Return the (x, y) coordinate for the center point of the cell that contains the specified text.  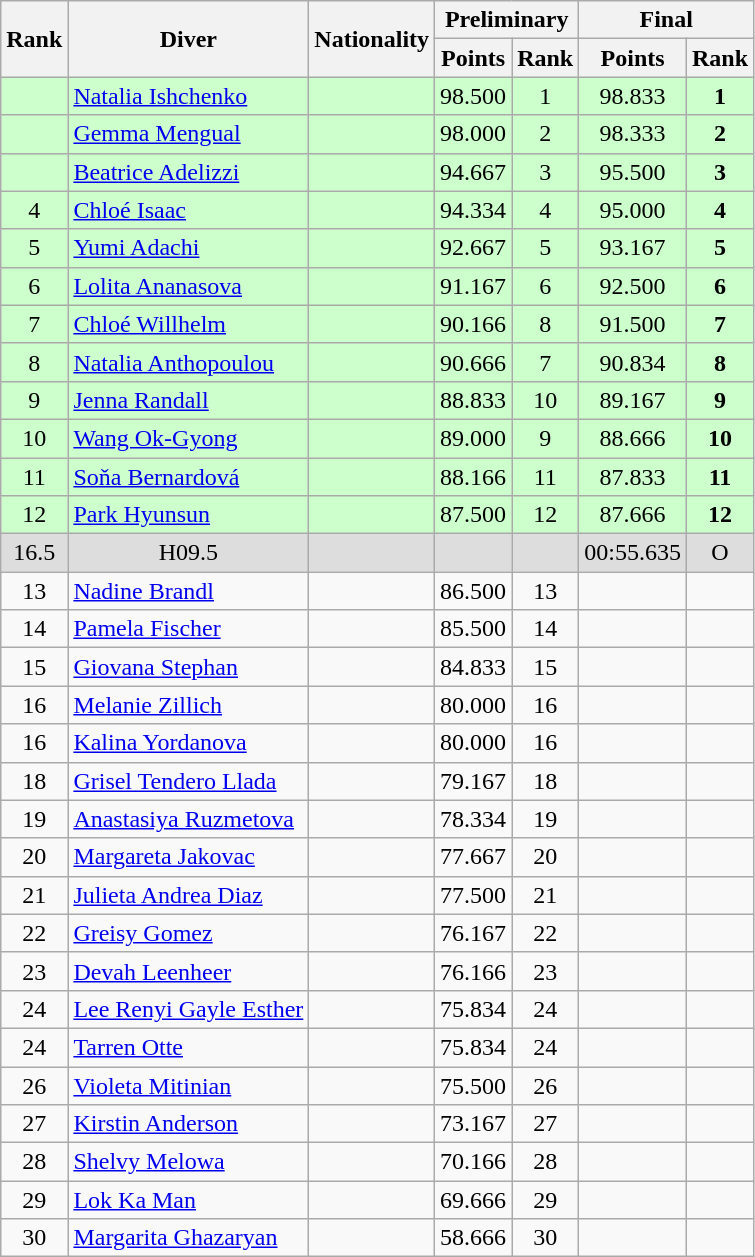
Nadine Brandl (188, 591)
90.834 (633, 362)
Wang Ok-Gyong (188, 438)
98.000 (474, 134)
98.333 (633, 134)
Giovana Stephan (188, 667)
O (720, 553)
84.833 (474, 667)
Grisel Tendero Llada (188, 781)
73.167 (474, 1124)
93.167 (633, 248)
87.500 (474, 515)
92.667 (474, 248)
76.166 (474, 971)
Diver (188, 39)
Chloé Willhelm (188, 324)
Lolita Ananasova (188, 286)
77.667 (474, 857)
16.5 (34, 553)
Violeta Mitinian (188, 1085)
98.833 (633, 96)
Soňa Bernardová (188, 477)
75.500 (474, 1085)
77.500 (474, 895)
88.666 (633, 438)
Margareta Jakovac (188, 857)
Lee Renyi Gayle Esther (188, 1009)
89.167 (633, 400)
58.666 (474, 1238)
86.500 (474, 591)
Final (666, 20)
Shelvy Melowa (188, 1162)
87.666 (633, 515)
Margarita Ghazaryan (188, 1238)
92.500 (633, 286)
95.000 (633, 210)
Julieta Andrea Diaz (188, 895)
89.000 (474, 438)
Preliminary (507, 20)
Yumi Adachi (188, 248)
Kalina Yordanova (188, 743)
87.833 (633, 477)
85.500 (474, 629)
Beatrice Adelizzi (188, 172)
90.166 (474, 324)
79.167 (474, 781)
Anastasiya Ruzmetova (188, 819)
88.833 (474, 400)
91.167 (474, 286)
Pamela Fischer (188, 629)
Chloé Isaac (188, 210)
00:55.635 (633, 553)
Nationality (372, 39)
Devah Leenheer (188, 971)
Greisy Gomez (188, 933)
88.166 (474, 477)
98.500 (474, 96)
94.334 (474, 210)
Natalia Anthopoulou (188, 362)
Gemma Mengual (188, 134)
Kirstin Anderson (188, 1124)
91.500 (633, 324)
Park Hyunsun (188, 515)
76.167 (474, 933)
94.667 (474, 172)
Lok Ka Man (188, 1200)
Natalia Ishchenko (188, 96)
78.334 (474, 819)
90.666 (474, 362)
Tarren Otte (188, 1047)
95.500 (633, 172)
Jenna Randall (188, 400)
70.166 (474, 1162)
H09.5 (188, 553)
69.666 (474, 1200)
Melanie Zillich (188, 705)
